For the text-containing cell, return its midpoint in (X, Y) coordinate format. 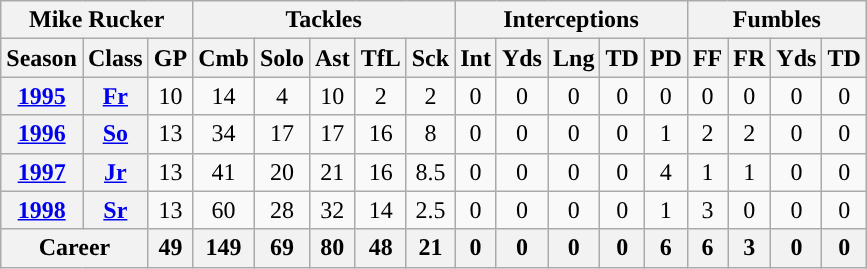
Career (74, 248)
Fr (115, 96)
1995 (42, 96)
Int (476, 58)
So (115, 134)
69 (282, 248)
Cmb (224, 58)
FF (707, 58)
Interceptions (572, 20)
Lng (574, 58)
1998 (42, 210)
Fumbles (776, 20)
1997 (42, 172)
Ast (332, 58)
PD (666, 58)
FR (750, 58)
49 (170, 248)
32 (332, 210)
Season (42, 58)
GP (170, 58)
Solo (282, 58)
28 (282, 210)
Tackles (324, 20)
48 (380, 248)
41 (224, 172)
80 (332, 248)
34 (224, 134)
Sck (430, 58)
Class (115, 58)
TfL (380, 58)
1996 (42, 134)
Jr (115, 172)
Mike Rucker (97, 20)
2.5 (430, 210)
60 (224, 210)
20 (282, 172)
8.5 (430, 172)
Sr (115, 210)
8 (430, 134)
149 (224, 248)
